Return [X, Y] of the center of cell containing provided text 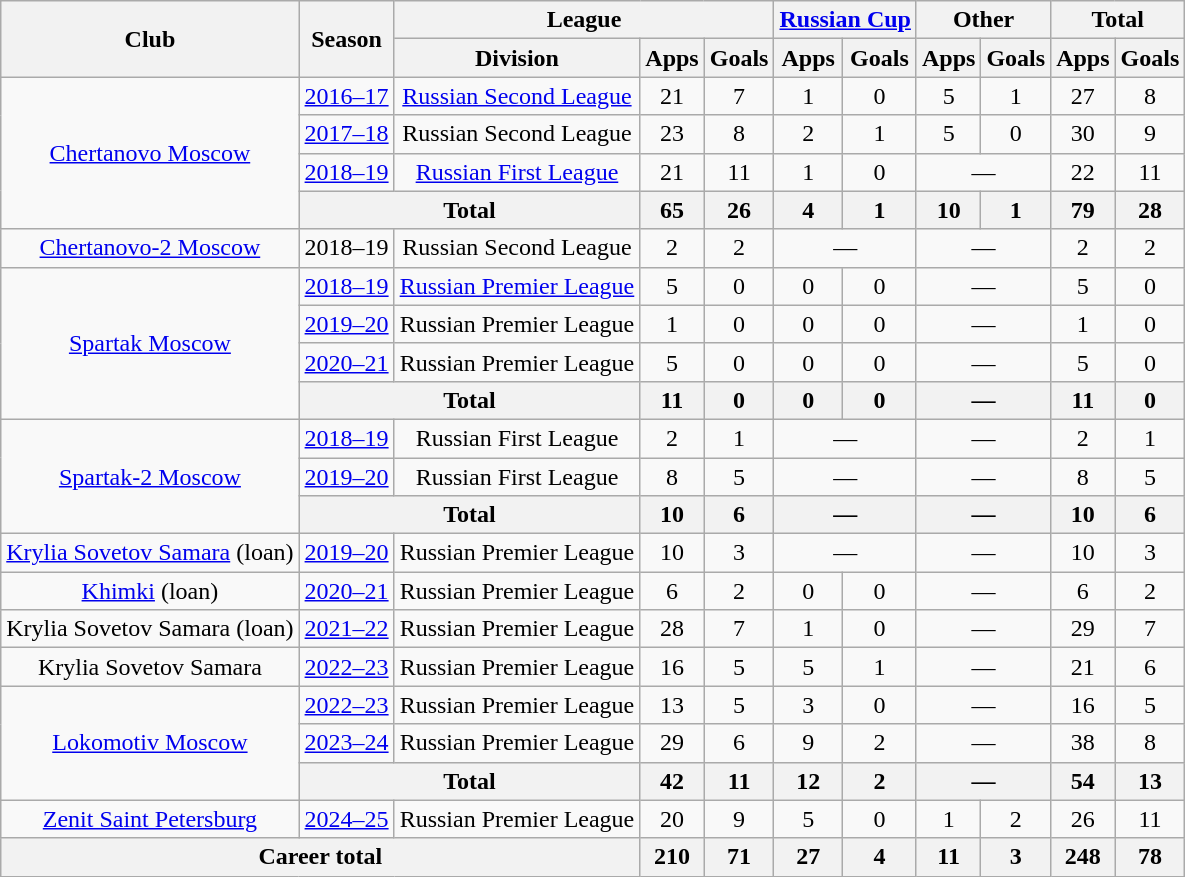
38 [1083, 743]
Krylia Sovetov Samara [150, 667]
Career total [320, 857]
12 [808, 781]
65 [672, 210]
210 [672, 857]
248 [1083, 857]
Other [983, 20]
Season [346, 39]
2021–22 [346, 629]
Lokomotiv Moscow [150, 743]
Chertanovo-2 Moscow [150, 248]
79 [1083, 210]
Spartak Moscow [150, 343]
2024–25 [346, 819]
Russian Cup [845, 20]
Club [150, 39]
30 [1083, 134]
2023–24 [346, 743]
2016–17 [346, 96]
Zenit Saint Petersburg [150, 819]
22 [1083, 172]
42 [672, 781]
2017–18 [346, 134]
71 [739, 857]
League [584, 20]
23 [672, 134]
54 [1083, 781]
78 [1150, 857]
20 [672, 819]
Chertanovo Moscow [150, 153]
Khimki (loan) [150, 591]
Spartak-2 Moscow [150, 476]
Division [517, 58]
